Search for the cell housing the specified text and yield its [X, Y] center coordinate. 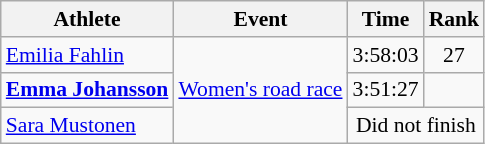
Emma Johansson [88, 90]
Emilia Fahlin [88, 55]
Women's road race [260, 90]
Time [386, 19]
Event [260, 19]
Rank [454, 19]
Did not finish [416, 126]
Athlete [88, 19]
3:58:03 [386, 55]
3:51:27 [386, 90]
27 [454, 55]
Sara Mustonen [88, 126]
